Search for the cell housing the specified text and yield its (X, Y) center coordinate. 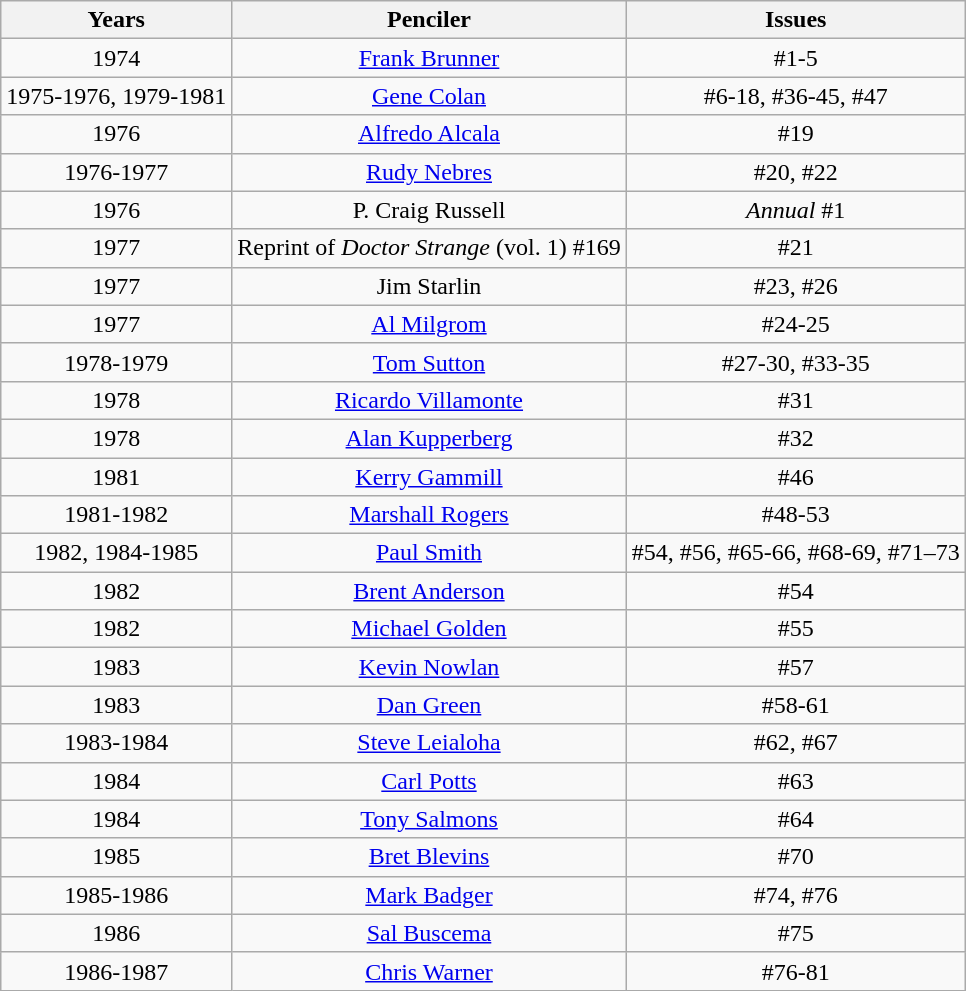
#76-81 (796, 971)
Issues (796, 20)
1975-1976, 1979-1981 (116, 96)
1978-1979 (116, 362)
#20, #22 (796, 172)
#32 (796, 438)
Rudy Nebres (429, 172)
Michael Golden (429, 629)
Paul Smith (429, 553)
Tom Sutton (429, 362)
#55 (796, 629)
Gene Colan (429, 96)
Marshall Rogers (429, 515)
Kerry Gammill (429, 477)
1982, 1984-1985 (116, 553)
Years (116, 20)
Alan Kupperberg (429, 438)
Reprint of Doctor Strange (vol. 1) #169 (429, 248)
Tony Salmons (429, 819)
Alfredo Alcala (429, 134)
Chris Warner (429, 971)
1981-1982 (116, 515)
1974 (116, 58)
Kevin Nowlan (429, 667)
1983-1984 (116, 743)
#64 (796, 819)
Annual #1 (796, 210)
1981 (116, 477)
Al Milgrom (429, 324)
1986 (116, 933)
Penciler (429, 20)
#74, #76 (796, 895)
#19 (796, 134)
Frank Brunner (429, 58)
Jim Starlin (429, 286)
#1-5 (796, 58)
#54 (796, 591)
#70 (796, 857)
#23, #26 (796, 286)
1976-1977 (116, 172)
1986-1987 (116, 971)
#21 (796, 248)
#62, #67 (796, 743)
#46 (796, 477)
Ricardo Villamonte (429, 400)
Dan Green (429, 705)
#75 (796, 933)
P. Craig Russell (429, 210)
Mark Badger (429, 895)
1985-1986 (116, 895)
Brent Anderson (429, 591)
#63 (796, 781)
#31 (796, 400)
1985 (116, 857)
Steve Leialoha (429, 743)
#54, #56, #65-66, #68-69, #71–73 (796, 553)
Bret Blevins (429, 857)
#48-53 (796, 515)
#24-25 (796, 324)
#57 (796, 667)
#58-61 (796, 705)
#27-30, #33-35 (796, 362)
Carl Potts (429, 781)
Sal Buscema (429, 933)
#6-18, #36-45, #47 (796, 96)
